Return the [x, y] coordinate for the center point of the cell that contains the specified text.  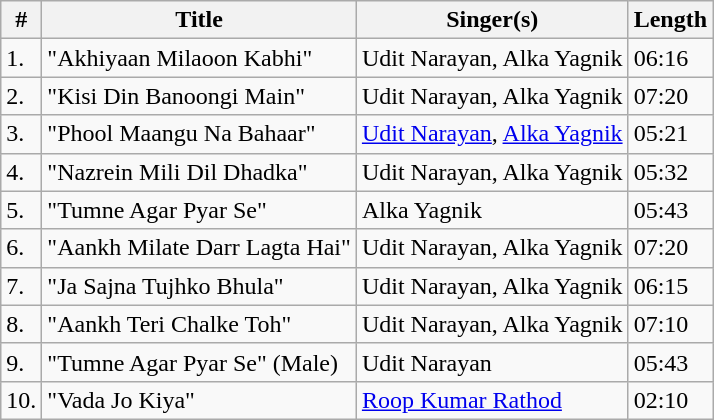
Singer(s) [492, 20]
"Aankh Teri Chalke Toh" [200, 324]
"Kisi Din Banoongi Main" [200, 96]
7. [22, 286]
06:15 [670, 286]
02:10 [670, 400]
06:16 [670, 58]
05:21 [670, 134]
"Tumne Agar Pyar Se" (Male) [200, 362]
6. [22, 248]
10. [22, 400]
2. [22, 96]
4. [22, 172]
"Akhiyaan Milaoon Kabhi" [200, 58]
Alka Yagnik [492, 210]
"Phool Maangu Na Bahaar" [200, 134]
"Ja Sajna Tujhko Bhula" [200, 286]
9. [22, 362]
"Nazrein Mili Dil Dhadka" [200, 172]
"Tumne Agar Pyar Se" [200, 210]
8. [22, 324]
07:10 [670, 324]
# [22, 20]
3. [22, 134]
Udit Narayan [492, 362]
05:32 [670, 172]
Length [670, 20]
Title [200, 20]
"Vada Jo Kiya" [200, 400]
1. [22, 58]
"Aankh Milate Darr Lagta Hai" [200, 248]
5. [22, 210]
Roop Kumar Rathod [492, 400]
